Pinpoint the cell where the given text exists, returning its (x, y) midpoint coordinate. 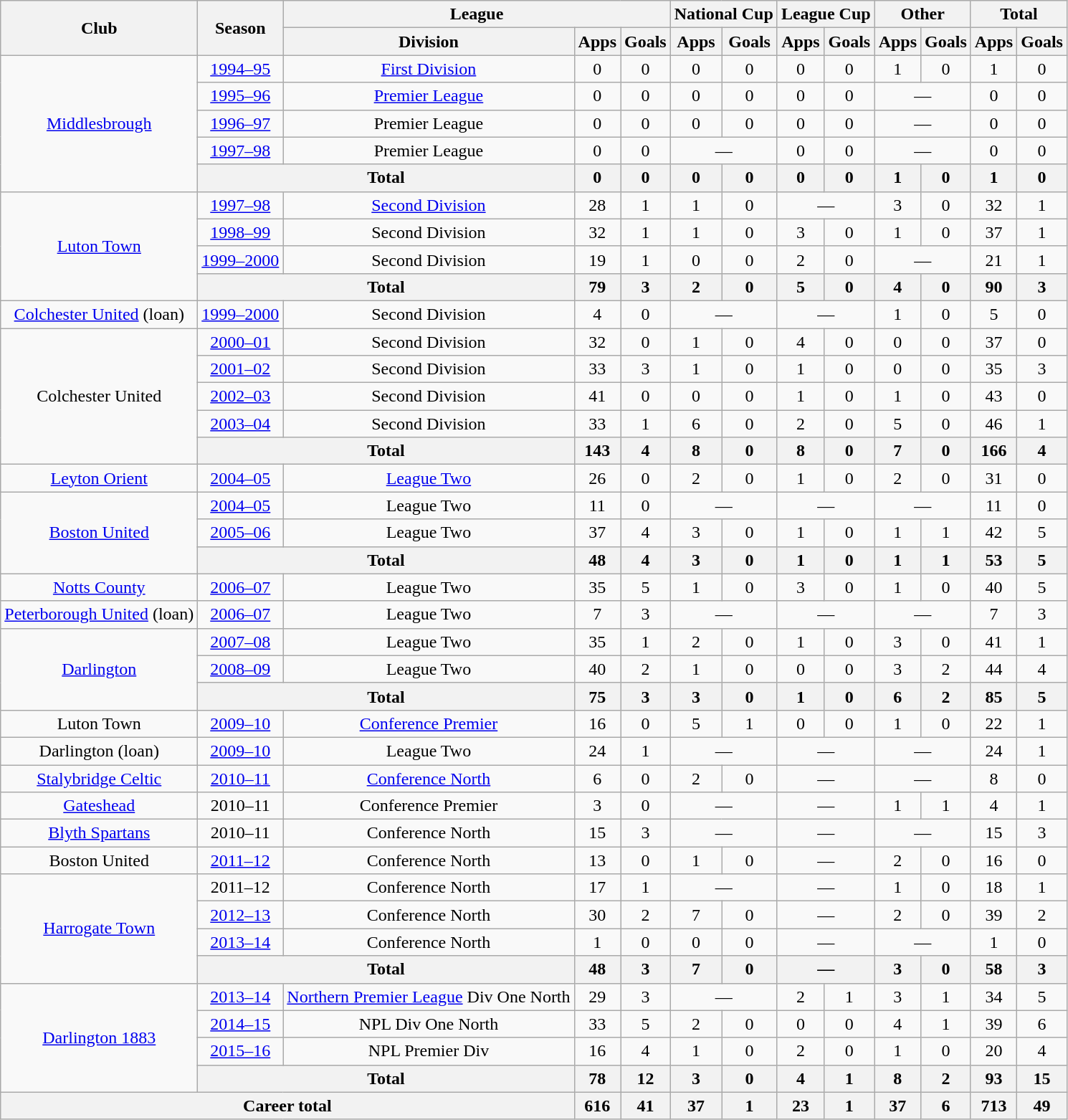
Gateshead (99, 806)
2014–15 (241, 1024)
Other (922, 14)
League Cup (826, 14)
42 (993, 533)
143 (597, 451)
2002–03 (241, 397)
46 (993, 424)
90 (993, 287)
58 (993, 969)
Middlesbrough (99, 123)
43 (993, 397)
30 (597, 915)
Club (99, 28)
Division (429, 42)
1995–96 (241, 96)
31 (993, 478)
Northern Premier League Div One North (429, 997)
Colchester United (loan) (99, 314)
NPL Premier Div (429, 1051)
First Division (429, 69)
44 (993, 669)
1998–99 (241, 232)
34 (993, 997)
2000–01 (241, 342)
Darlington (loan) (99, 751)
2003–04 (241, 424)
1996–97 (241, 123)
22 (993, 723)
2015–16 (241, 1051)
NPL Div One North (429, 1024)
18 (993, 888)
Notts County (99, 587)
79 (597, 287)
League (477, 14)
26 (597, 478)
2008–09 (241, 669)
713 (993, 1106)
2001–02 (241, 369)
12 (646, 1078)
Leyton Orient (99, 478)
85 (993, 696)
20 (993, 1051)
29 (597, 997)
49 (1042, 1106)
19 (597, 260)
2012–13 (241, 915)
Darlington 1883 (99, 1038)
17 (597, 888)
28 (597, 205)
Peterborough United (loan) (99, 614)
2007–08 (241, 642)
2005–06 (241, 533)
Darlington (99, 669)
166 (993, 451)
78 (597, 1078)
Colchester United (99, 397)
Career total (287, 1106)
53 (993, 560)
Harrogate Town (99, 929)
Season (241, 28)
616 (597, 1106)
National Cup (724, 14)
23 (800, 1106)
Blyth Spartans (99, 833)
93 (993, 1078)
13 (597, 860)
1994–95 (241, 69)
21 (993, 260)
75 (597, 696)
Stalybridge Celtic (99, 778)
